Output the (x, y) coordinate of the center of the cell containing the given text.  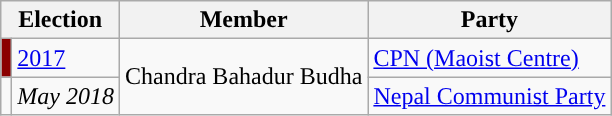
Party (490, 20)
CPN (Maoist Centre) (490, 58)
2017 (66, 58)
Member (244, 20)
Chandra Bahadur Budha (244, 77)
Election (60, 20)
Nepal Communist Party (490, 96)
May 2018 (66, 96)
